Identify which cell holds the provided text, then report its [X, Y] central coordinate. 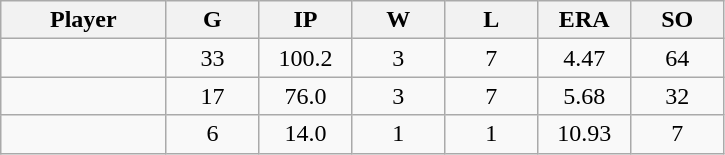
4.47 [584, 58]
32 [678, 96]
76.0 [306, 96]
L [492, 20]
ERA [584, 20]
G [212, 20]
5.68 [584, 96]
14.0 [306, 134]
10.93 [584, 134]
64 [678, 58]
SO [678, 20]
33 [212, 58]
W [398, 20]
6 [212, 134]
100.2 [306, 58]
Player [84, 20]
IP [306, 20]
17 [212, 96]
